Find where the given text appears and provide that cell's center as [x, y] coordinate. 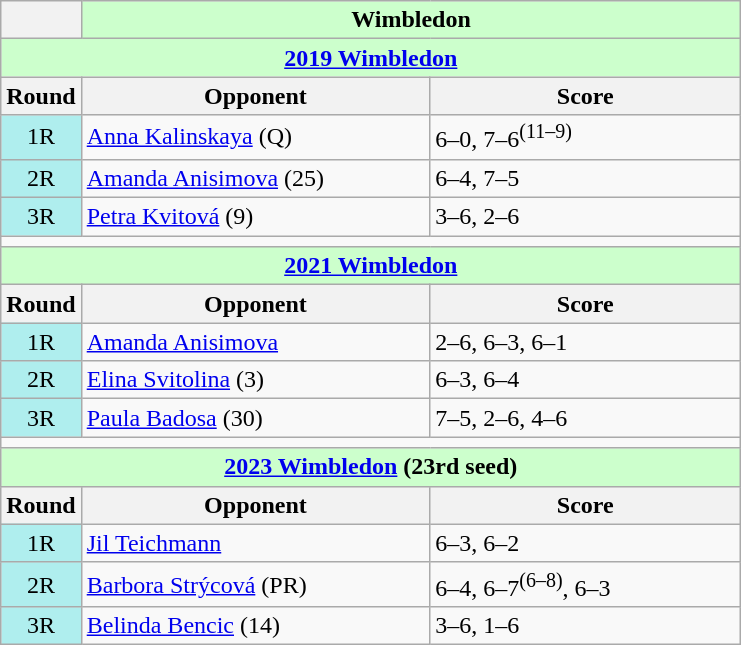
6–4, 6–7(6–8), 6–3 [586, 584]
6–4, 7–5 [586, 178]
6–0, 7–6(11–9) [586, 138]
3–6, 1–6 [586, 626]
Amanda Anisimova [256, 342]
2023 Wimbledon (23rd seed) [371, 467]
Elina Svitolina (3) [256, 380]
6–3, 6–4 [586, 380]
Jil Teichmann [256, 543]
2021 Wimbledon [371, 266]
Belinda Bencic (14) [256, 626]
2019 Wimbledon [371, 58]
2–6, 6–3, 6–1 [586, 342]
Amanda Anisimova (25) [256, 178]
Paula Badosa (30) [256, 418]
3–6, 2–6 [586, 217]
Petra Kvitová (9) [256, 217]
6–3, 6–2 [586, 543]
Anna Kalinskaya (Q) [256, 138]
7–5, 2–6, 4–6 [586, 418]
Wimbledon [411, 20]
Barbora Strýcová (PR) [256, 584]
